Output the [X, Y] coordinate of the center of the cell containing the given text.  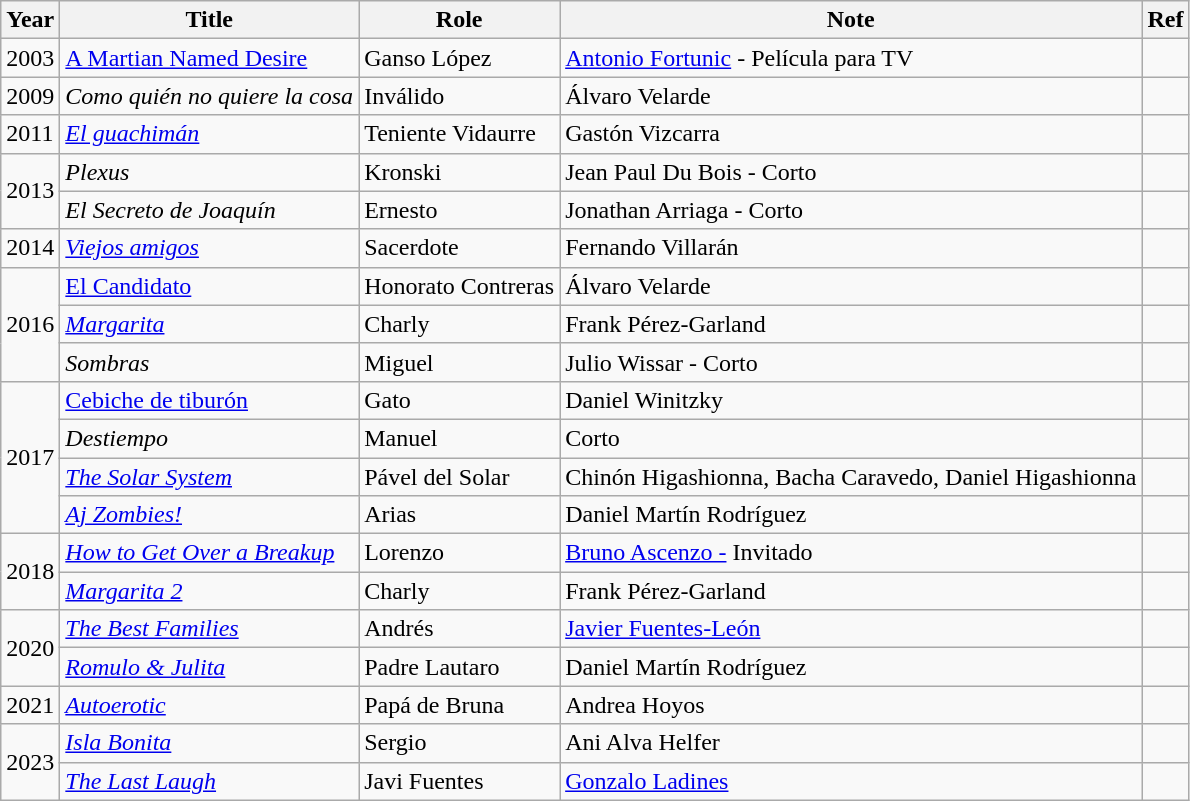
How to Get Over a Breakup [210, 553]
Fernando Villarán [851, 248]
2018 [30, 572]
Romulo & Julita [210, 667]
Corto [851, 438]
2023 [30, 762]
Gonzalo Ladines [851, 781]
2009 [30, 96]
2011 [30, 134]
2016 [30, 324]
Jonathan Arriaga - Corto [851, 210]
El Secreto de Joaquín [210, 210]
Arias [460, 515]
Sergio [460, 743]
A Martian Named Desire [210, 58]
Miguel [460, 362]
Gastón Vizcarra [851, 134]
2003 [30, 58]
The Last Laugh [210, 781]
Year [30, 20]
2017 [30, 457]
2020 [30, 648]
Teniente Vidaurre [460, 134]
Chinón Higashionna, Bacha Caravedo, Daniel Higashionna [851, 477]
Cebiche de tiburón [210, 400]
Role [460, 20]
Title [210, 20]
Javier Fuentes-León [851, 629]
The Solar System [210, 477]
Papá de Bruna [460, 705]
Antonio Fortunic - Película para TV [851, 58]
2014 [30, 248]
Julio Wissar - Corto [851, 362]
Bruno Ascenzo - Invitado [851, 553]
Lorenzo [460, 553]
Ani Alva Helfer [851, 743]
Ref [1166, 20]
Plexus [210, 172]
El guachimán [210, 134]
Padre Lautaro [460, 667]
El Candidato [210, 286]
Honorato Contreras [460, 286]
Andrea Hoyos [851, 705]
Kronski [460, 172]
Sombras [210, 362]
Pável del Solar [460, 477]
Ernesto [460, 210]
Viejos amigos [210, 248]
Andrés [460, 629]
The Best Families [210, 629]
Javi Fuentes [460, 781]
Note [851, 20]
2013 [30, 191]
Sacerdote [460, 248]
Isla Bonita [210, 743]
Margarita 2 [210, 591]
Jean Paul Du Bois - Corto [851, 172]
Aj Zombies! [210, 515]
2021 [30, 705]
Margarita [210, 324]
Como quién no quiere la cosa [210, 96]
Autoerotic [210, 705]
Ganso López [460, 58]
Daniel Winitzky [851, 400]
Gato [460, 400]
Inválido [460, 96]
Manuel [460, 438]
Destiempo [210, 438]
